Return the [X, Y] coordinate for the center point of the cell that contains the specified text.  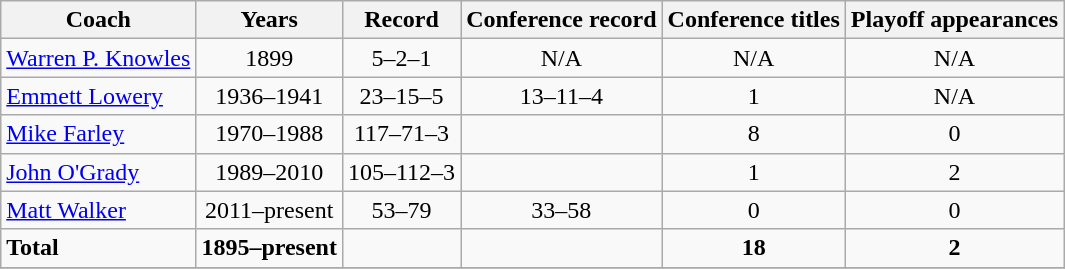
1899 [270, 58]
117–71–3 [401, 134]
Conference record [562, 20]
Record [401, 20]
1895–present [270, 248]
8 [754, 134]
John O'Grady [98, 172]
13–11–4 [562, 96]
18 [754, 248]
23–15–5 [401, 96]
105–112–3 [401, 172]
1970–1988 [270, 134]
Playoff appearances [954, 20]
Mike Farley [98, 134]
Warren P. Knowles [98, 58]
1936–1941 [270, 96]
Coach [98, 20]
Matt Walker [98, 210]
Total [98, 248]
53–79 [401, 210]
2011–present [270, 210]
33–58 [562, 210]
Conference titles [754, 20]
5–2–1 [401, 58]
Years [270, 20]
Emmett Lowery [98, 96]
1989–2010 [270, 172]
